Output the (x, y) coordinate of the center of the cell containing the given text.  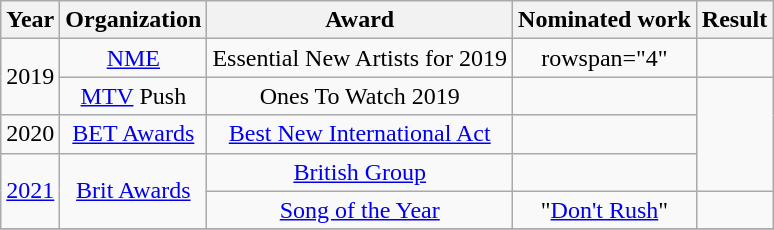
rowspan="4" (605, 58)
Organization (134, 20)
British Group (360, 172)
Award (360, 20)
2020 (30, 134)
Brit Awards (134, 191)
Nominated work (605, 20)
Song of the Year (360, 210)
NME (134, 58)
"Don't Rush" (605, 210)
MTV Push (134, 96)
BET Awards (134, 134)
Result (734, 20)
2021 (30, 191)
Best New International Act (360, 134)
Essential New Artists for 2019 (360, 58)
2019 (30, 77)
Ones To Watch 2019 (360, 96)
Year (30, 20)
